From the cell containing the given text, extract its center point as (X, Y) coordinate. 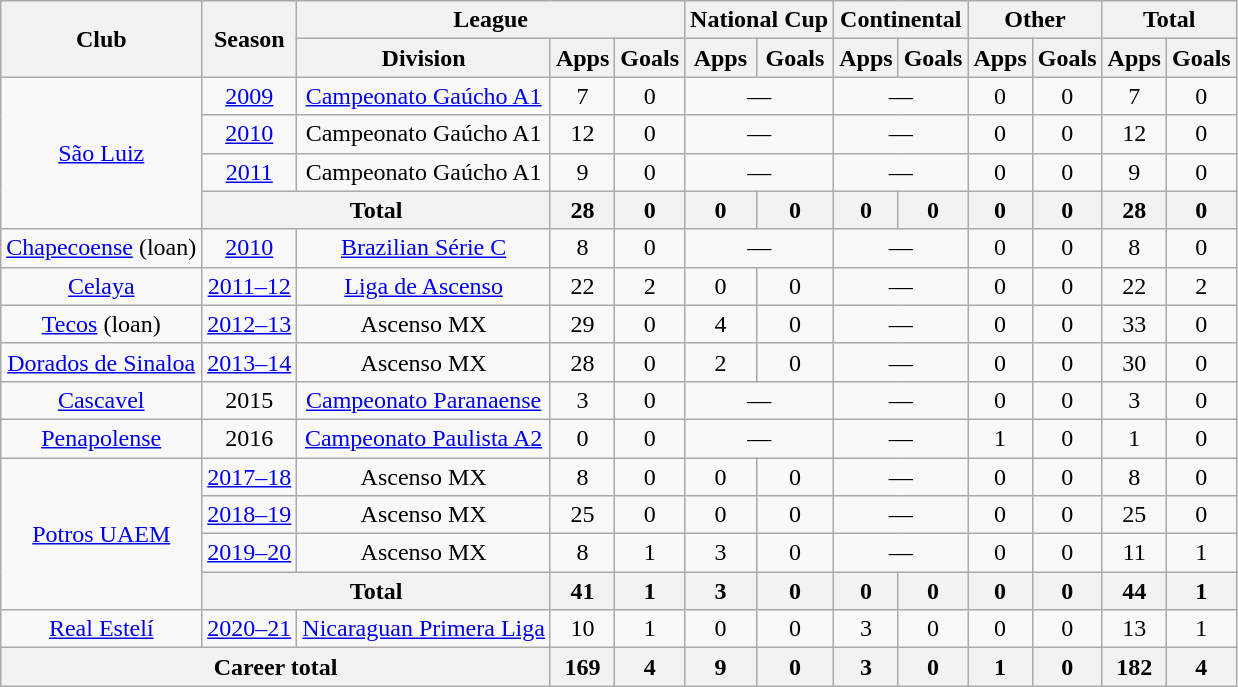
Campeonato Paranaense (424, 400)
Continental (901, 20)
League (491, 20)
Penapolense (102, 438)
Division (424, 58)
29 (582, 324)
2016 (250, 438)
Cascavel (102, 400)
Career total (276, 667)
Dorados de Sinaloa (102, 362)
2009 (250, 96)
São Luiz (102, 153)
National Cup (760, 20)
2020–21 (250, 629)
Liga de Ascenso (424, 286)
Real Estelí (102, 629)
2011 (250, 172)
2015 (250, 400)
33 (1134, 324)
Chapecoense (loan) (102, 248)
Nicaraguan Primera Liga (424, 629)
2018–19 (250, 515)
13 (1134, 629)
Other (1035, 20)
2013–14 (250, 362)
Celaya (102, 286)
2017–18 (250, 477)
30 (1134, 362)
2012–13 (250, 324)
182 (1134, 667)
Campeonato Paulista A2 (424, 438)
169 (582, 667)
Club (102, 39)
41 (582, 591)
2019–20 (250, 553)
Brazilian Série C (424, 248)
Potros UAEM (102, 534)
Tecos (loan) (102, 324)
Season (250, 39)
44 (1134, 591)
2011–12 (250, 286)
11 (1134, 553)
10 (582, 629)
